Pinpoint the cell where the given text exists, returning its [X, Y] midpoint coordinate. 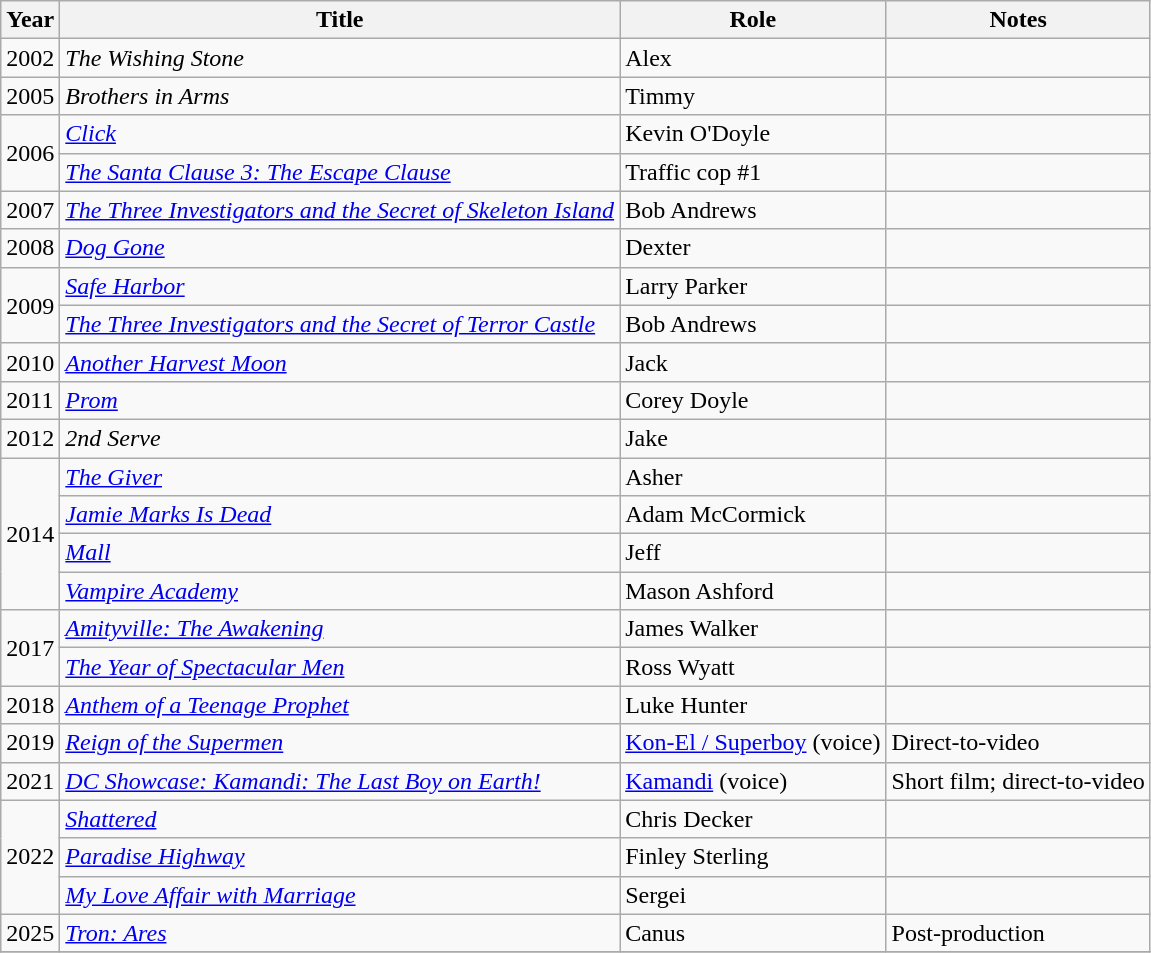
Another Harvest Moon [340, 362]
2002 [30, 58]
2019 [30, 743]
2009 [30, 305]
2005 [30, 96]
Role [753, 20]
Luke Hunter [753, 705]
2025 [30, 933]
The Wishing Stone [340, 58]
2010 [30, 362]
Prom [340, 400]
DC Showcase: Kamandi: The Last Boy on Earth! [340, 781]
Reign of the Supermen [340, 743]
Amityville: The Awakening [340, 629]
Mason Ashford [753, 591]
Safe Harbor [340, 286]
Canus [753, 933]
Kon-El / Superboy (voice) [753, 743]
The Giver [340, 477]
Adam McCormick [753, 515]
Click [340, 134]
My Love Affair with Marriage [340, 895]
Vampire Academy [340, 591]
Sergei [753, 895]
2014 [30, 534]
2011 [30, 400]
Dexter [753, 248]
Dog Gone [340, 248]
Title [340, 20]
The Santa Clause 3: The Escape Clause [340, 172]
2012 [30, 438]
Alex [753, 58]
Tron: Ares [340, 933]
Finley Sterling [753, 857]
The Three Investigators and the Secret of Terror Castle [340, 324]
2022 [30, 857]
James Walker [753, 629]
2nd Serve [340, 438]
Kamandi (voice) [753, 781]
Asher [753, 477]
Short film; direct-to-video [1018, 781]
Mall [340, 553]
2018 [30, 705]
Direct-to-video [1018, 743]
Notes [1018, 20]
Jeff [753, 553]
Brothers in Arms [340, 96]
2006 [30, 153]
2007 [30, 210]
The Year of Spectacular Men [340, 667]
2008 [30, 248]
Timmy [753, 96]
Traffic cop #1 [753, 172]
Anthem of a Teenage Prophet [340, 705]
Jamie Marks Is Dead [340, 515]
Ross Wyatt [753, 667]
2017 [30, 648]
Jack [753, 362]
The Three Investigators and the Secret of Skeleton Island [340, 210]
Year [30, 20]
Chris Decker [753, 819]
Paradise Highway [340, 857]
Kevin O'Doyle [753, 134]
Post-production [1018, 933]
Larry Parker [753, 286]
Corey Doyle [753, 400]
Jake [753, 438]
Shattered [340, 819]
2021 [30, 781]
